Pinpoint the cell where the given text exists, returning its (x, y) midpoint coordinate. 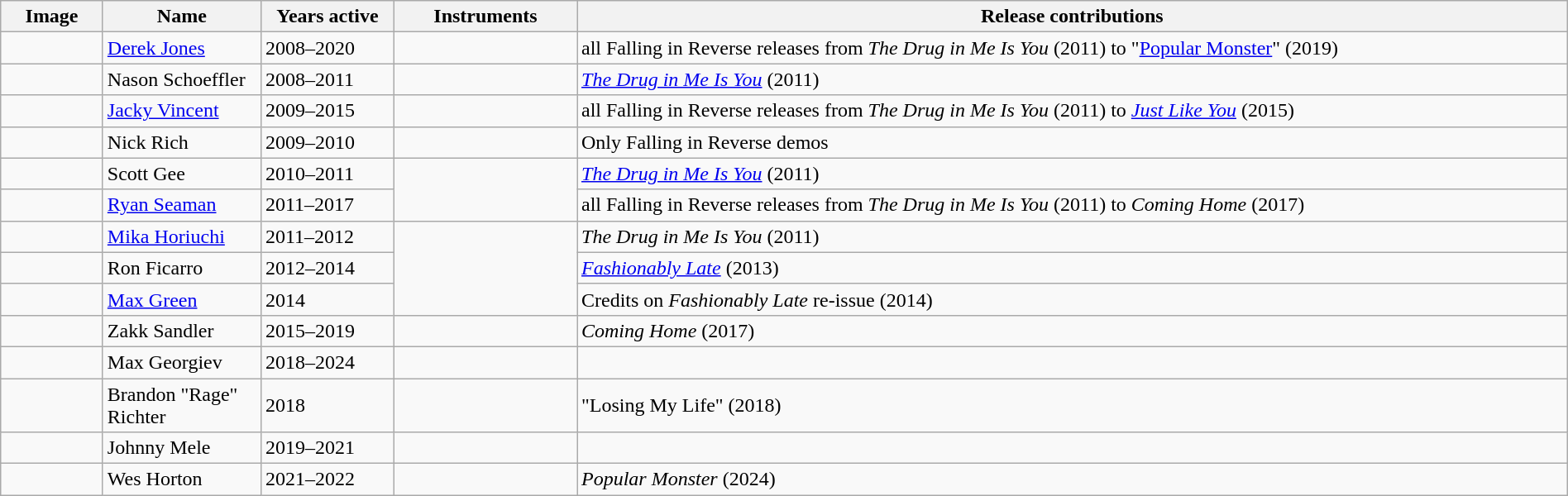
Fashionably Late (2013) (1073, 268)
Derek Jones (182, 48)
2011–2017 (327, 205)
all Falling in Reverse releases from The Drug in Me Is You (2011) to "Popular Monster" (2019) (1073, 48)
2021–2022 (327, 479)
Johnny Mele (182, 448)
2008–2011 (327, 79)
2008–2020 (327, 48)
Ryan Seaman (182, 205)
2018 (327, 405)
Coming Home (2017) (1073, 331)
Name (182, 17)
2010–2011 (327, 174)
Nick Rich (182, 142)
Years active (327, 17)
2019–2021 (327, 448)
Only Falling in Reverse demos (1073, 142)
2009–2010 (327, 142)
all Falling in Reverse releases from The Drug in Me Is You (2011) to Just Like You (2015) (1073, 111)
Zakk Sandler (182, 331)
Scott Gee (182, 174)
2014 (327, 299)
2012–2014 (327, 268)
Max Georgiev (182, 362)
2009–2015 (327, 111)
2015–2019 (327, 331)
Mika Horiuchi (182, 236)
2011–2012 (327, 236)
Jacky Vincent (182, 111)
Max Green (182, 299)
all Falling in Reverse releases from The Drug in Me Is You (2011) to Coming Home (2017) (1073, 205)
Instruments (485, 17)
Popular Monster (2024) (1073, 479)
2018–2024 (327, 362)
Nason Schoeffler (182, 79)
Brandon "Rage" Richter (182, 405)
Wes Horton (182, 479)
Release contributions (1073, 17)
"Losing My Life" (2018) (1073, 405)
Credits on Fashionably Late re-issue (2014) (1073, 299)
Image (52, 17)
Ron Ficarro (182, 268)
